Provide the [X, Y] coordinate of the cell's center where the given text is located.  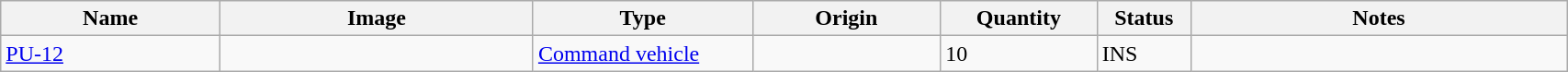
Image [377, 18]
Notes [1378, 18]
Command vehicle [643, 54]
Origin [847, 18]
PU-12 [110, 54]
Name [110, 18]
10 [1019, 54]
Status [1144, 18]
INS [1144, 54]
Quantity [1019, 18]
Type [643, 18]
